Extract the [x, y] coordinate from the center of the cell holding the provided text.  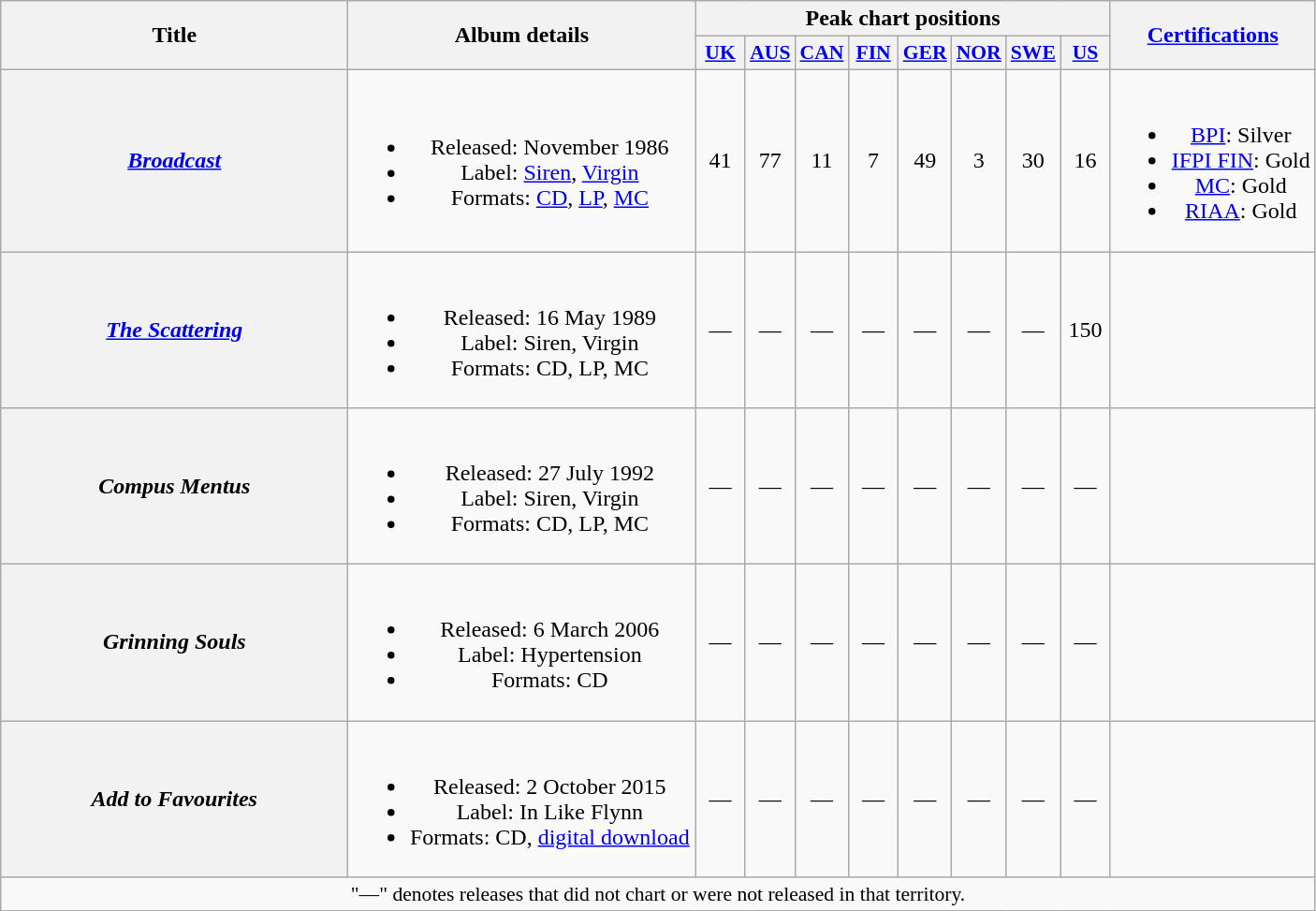
Released: 2 October 2015Label: In Like FlynnFormats: CD, digital download [522, 800]
Compus Mentus [174, 487]
Released: November 1986Label: Siren, VirginFormats: CD, LP, MC [522, 160]
BPI: SilverIFPI FIN: GoldMC: GoldRIAA: Gold [1213, 160]
16 [1086, 160]
UK [721, 53]
Certifications [1213, 36]
11 [822, 160]
The Scattering [174, 330]
77 [769, 160]
Released: 27 July 1992Label: Siren, VirginFormats: CD, LP, MC [522, 487]
Broadcast [174, 160]
US [1086, 53]
3 [979, 160]
"—" denotes releases that did not chart or were not released in that territory. [659, 894]
Grinning Souls [174, 642]
Peak chart positions [902, 19]
Released: 16 May 1989Label: Siren, VirginFormats: CD, LP, MC [522, 330]
Album details [522, 36]
7 [872, 160]
Released: 6 March 2006Label: HypertensionFormats: CD [522, 642]
49 [925, 160]
FIN [872, 53]
Title [174, 36]
30 [1033, 160]
SWE [1033, 53]
41 [721, 160]
150 [1086, 330]
CAN [822, 53]
GER [925, 53]
AUS [769, 53]
NOR [979, 53]
Add to Favourites [174, 800]
